Return (X, Y) of the center of cell containing provided text 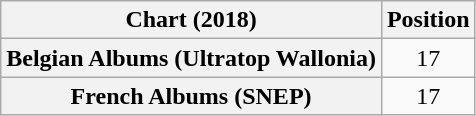
Belgian Albums (Ultratop Wallonia) (192, 58)
French Albums (SNEP) (192, 96)
Position (428, 20)
Chart (2018) (192, 20)
